Output the [X, Y] coordinate of the center of the cell containing the given text.  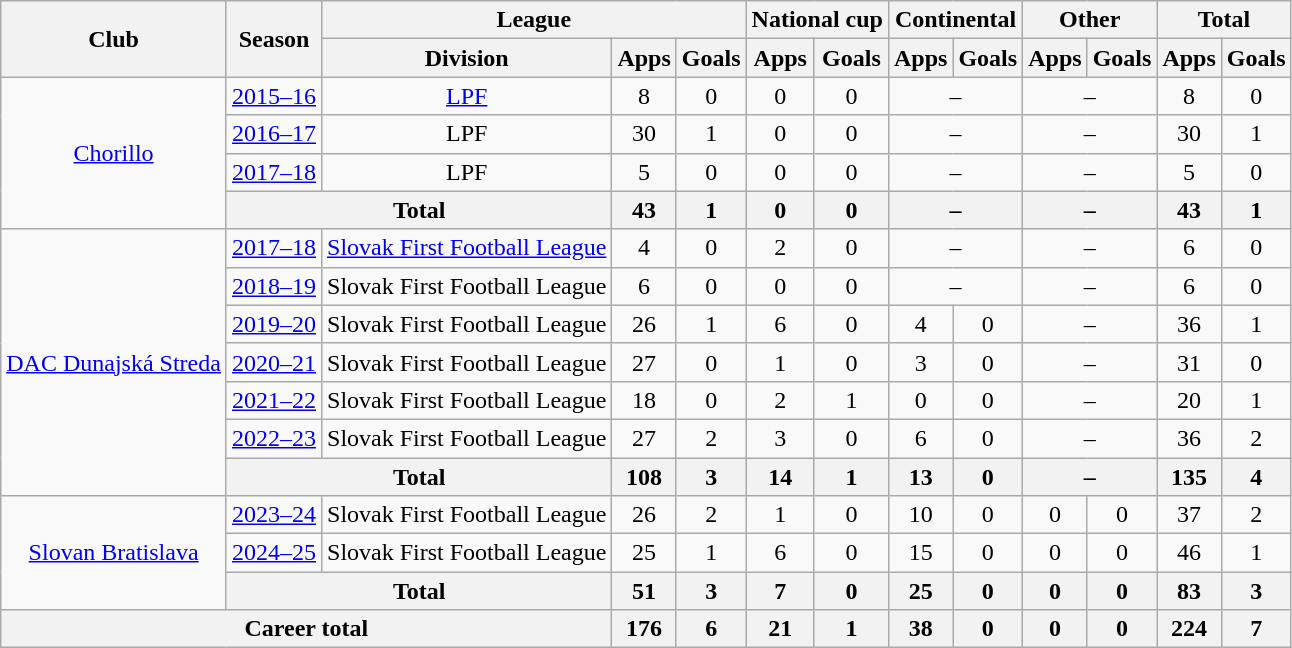
Career total [306, 629]
2015–16 [274, 96]
13 [920, 477]
31 [1189, 362]
2024–25 [274, 553]
Division [467, 58]
Club [114, 39]
83 [1189, 591]
2021–22 [274, 400]
14 [780, 477]
2022–23 [274, 438]
2016–17 [274, 134]
46 [1189, 553]
DAC Dunajská Streda [114, 362]
15 [920, 553]
21 [780, 629]
2018–19 [274, 286]
108 [644, 477]
2023–24 [274, 515]
20 [1189, 400]
10 [920, 515]
Continental [955, 20]
Season [274, 39]
51 [644, 591]
224 [1189, 629]
Slovan Bratislava [114, 553]
38 [920, 629]
176 [644, 629]
League [534, 20]
37 [1189, 515]
Chorillo [114, 153]
135 [1189, 477]
Other [1090, 20]
National cup [817, 20]
2019–20 [274, 324]
18 [644, 400]
2020–21 [274, 362]
